Determine the (x, y) coordinate at the center of the cell enclosing the given text.  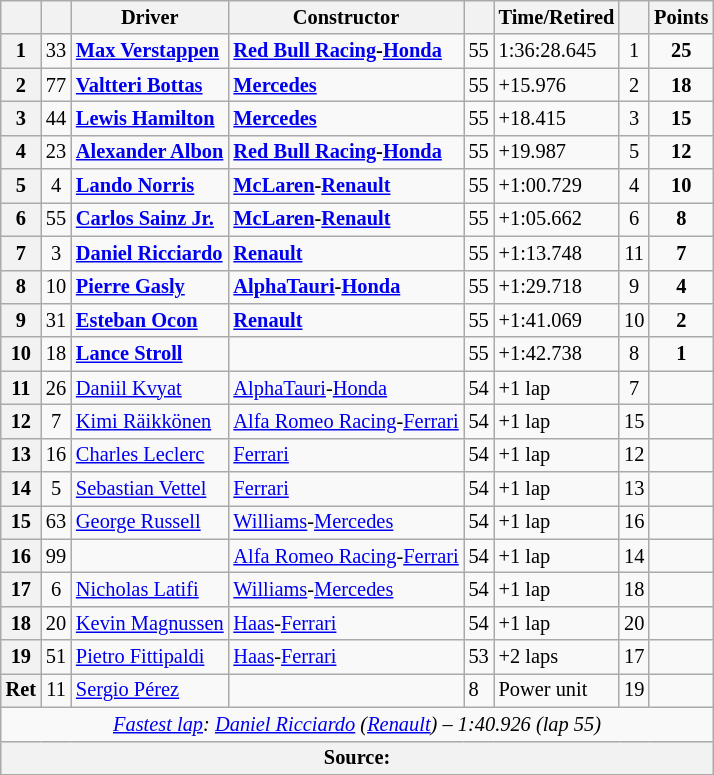
Carlos Sainz Jr. (150, 219)
53 (479, 657)
Alexander Albon (150, 152)
+2 laps (557, 657)
Kevin Magnussen (150, 623)
Pierre Gasly (150, 287)
99 (56, 556)
51 (56, 657)
1:36:28.645 (557, 51)
26 (56, 388)
Fastest lap: Daniel Ricciardo (Renault) – 1:40.926 (lap 55) (358, 724)
31 (56, 320)
George Russell (150, 522)
+1:29.718 (557, 287)
Lance Stroll (150, 354)
Charles Leclerc (150, 455)
Daniil Kvyat (150, 388)
Lewis Hamilton (150, 118)
Sebastian Vettel (150, 489)
Kimi Räikkönen (150, 421)
+19.987 (557, 152)
+18.415 (557, 118)
Valtteri Bottas (150, 85)
Constructor (346, 17)
Lando Norris (150, 186)
Source: (358, 758)
+1:42.738 (557, 354)
+15.976 (557, 85)
25 (681, 51)
Ret (21, 690)
Time/Retired (557, 17)
Points (681, 17)
+1:05.662 (557, 219)
33 (56, 51)
+1:13.748 (557, 253)
Pietro Fittipaldi (150, 657)
63 (56, 522)
Max Verstappen (150, 51)
Esteban Ocon (150, 320)
+1:41.069 (557, 320)
Power unit (557, 690)
Driver (150, 17)
+1:00.729 (557, 186)
Sergio Pérez (150, 690)
44 (56, 118)
Daniel Ricciardo (150, 253)
77 (56, 85)
23 (56, 152)
Nicholas Latifi (150, 589)
